For the text-containing cell, return its midpoint in (X, Y) coordinate format. 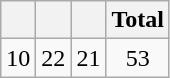
10 (18, 58)
21 (88, 58)
22 (54, 58)
53 (138, 58)
Total (138, 20)
